From the cell containing the given text, extract its center point as (x, y) coordinate. 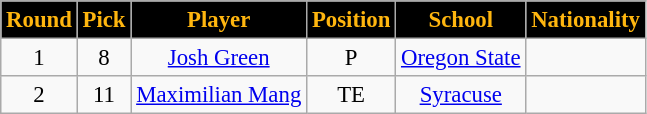
Pick (104, 20)
School (461, 20)
1 (39, 58)
Nationality (586, 20)
Oregon State (461, 58)
TE (352, 95)
Player (219, 20)
Maximilian Mang (219, 95)
2 (39, 95)
Josh Green (219, 58)
Syracuse (461, 95)
8 (104, 58)
Round (39, 20)
11 (104, 95)
P (352, 58)
Position (352, 20)
